Return the [x, y] coordinate for the center point of the cell that contains the specified text.  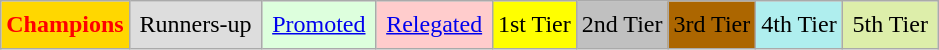
Relegated [434, 25]
Promoted [319, 25]
2nd Tier [622, 25]
Champions [65, 25]
Runners-up [196, 25]
3rd Tier [712, 25]
4th Tier [799, 25]
1st Tier [534, 25]
5th Tier [890, 25]
